Scan for the cell matching the given text and deliver its [X, Y] coordinate at center. 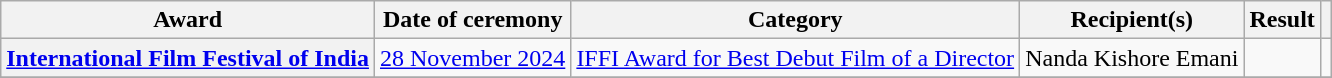
Date of ceremony [472, 20]
Result [1282, 20]
28 November 2024 [472, 58]
Category [796, 20]
IFFI Award for Best Debut Film of a Director [796, 58]
Award [188, 20]
International Film Festival of India [188, 58]
Nanda Kishore Emani [1132, 58]
Recipient(s) [1132, 20]
